Search for the cell housing the specified text and yield its [X, Y] center coordinate. 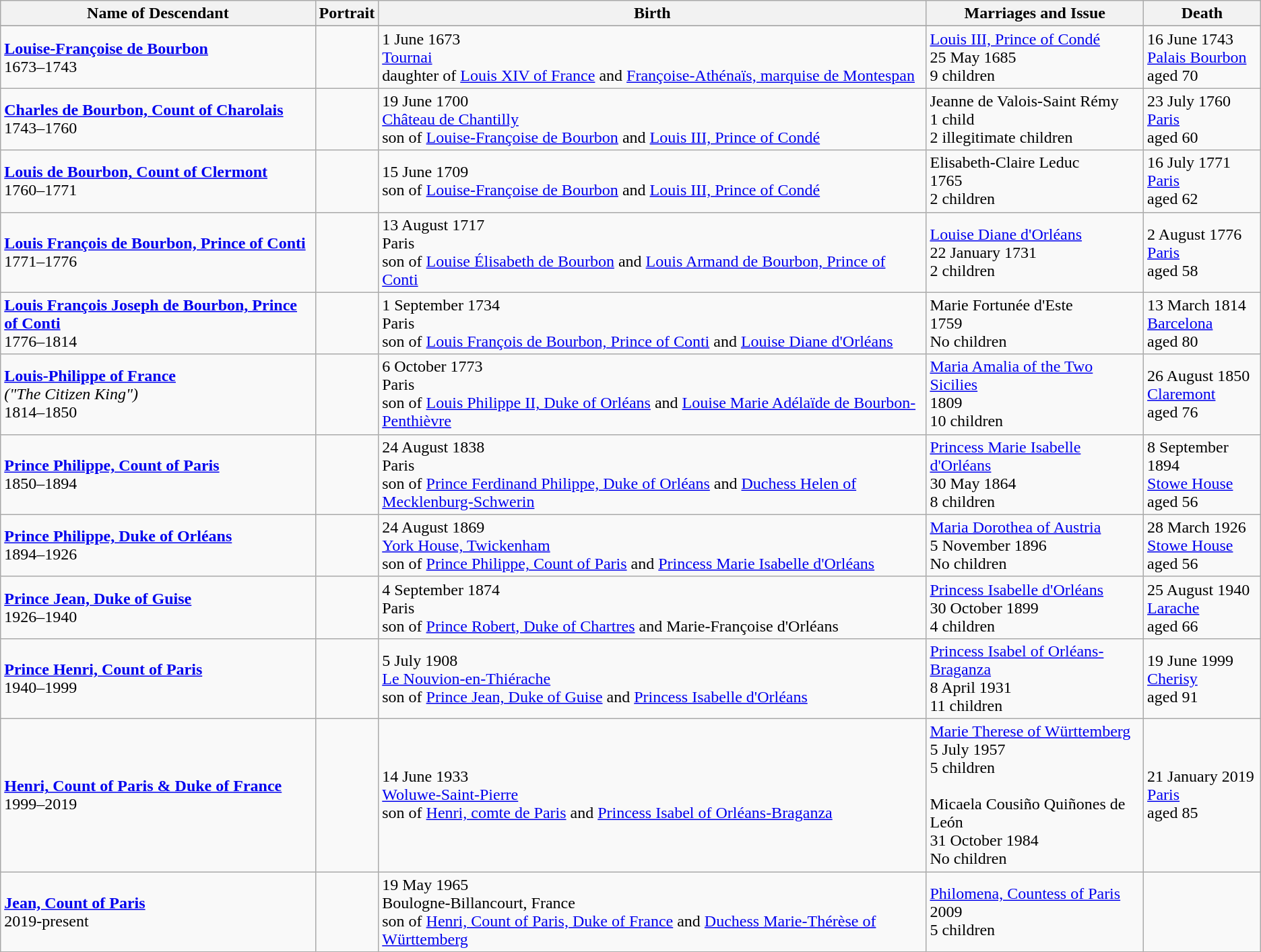
Henri, Count of Paris & Duke of France1999–2019 [158, 794]
1 June 1673Tournaidaughter of Louis XIV of France and Françoise-Athénaïs, marquise de Montespan [652, 57]
Death [1202, 13]
13 August 1717Parisson of Louise Élisabeth de Bourbon and Louis Armand de Bourbon, Prince of Conti [652, 252]
15 June 1709son of Louise-Françoise de Bourbon and Louis III, Prince of Condé [652, 181]
Prince Philippe, Count of Paris1850–1894 [158, 474]
28 March 1926Stowe Houseaged 56 [1202, 545]
1 September 1734Parisson of Louis François de Bourbon, Prince of Conti and Louise Diane d'Orléans [652, 323]
21 January 2019Parisaged 85 [1202, 794]
24 August 1869York House, Twickenhamson of Prince Philippe, Count of Paris and Princess Marie Isabelle d'Orléans [652, 545]
Marriages and Issue [1035, 13]
Louis François Joseph de Bourbon, Prince of Conti1776–1814 [158, 323]
Marie Fortunée d'Este1759No children [1035, 323]
Jeanne de Valois-Saint Rémy 1 child 2 illegitimate children [1035, 119]
19 June 1999Cherisyaged 91 [1202, 679]
Louis III, Prince of Condé25 May 16859 children [1035, 57]
Princess Isabel of Orléans-Braganza8 April 193111 children [1035, 679]
Prince Henri, Count of Paris1940–1999 [158, 679]
5 July 1908Le Nouvion-en-Thiéracheson of Prince Jean, Duke of Guise and Princess Isabelle d'Orléans [652, 679]
16 June 1743Palais Bourbonaged 70 [1202, 57]
Marie Therese of Württemberg5 July 19575 childrenMicaela Cousiño Quiñones de León 31 October 1984No children [1035, 794]
Maria Dorothea of Austria 5 November 1896No children [1035, 545]
Prince Philippe, Duke of Orléans1894–1926 [158, 545]
19 June 1700Château de Chantillyson of Louise-Françoise de Bourbon and Louis III, Prince of Condé [652, 119]
Louis-Philippe of France("The Citizen King")1814–1850 [158, 395]
4 September 1874Parisson of Prince Robert, Duke of Chartres and Marie-Françoise d'Orléans [652, 607]
Louise-Françoise de Bourbon1673–1743 [158, 57]
26 August 1850Claremontaged 76 [1202, 395]
Maria Amalia of the Two Sicilies180910 children [1035, 395]
6 October 1773Parisson of Louis Philippe II, Duke of Orléans and Louise Marie Adélaïde de Bourbon-Penthièvre [652, 395]
8 September 1894Stowe Houseaged 56 [1202, 474]
19 May 1965Boulogne-Billancourt, Franceson of Henri, Count of Paris, Duke of France and Duchess Marie-Thérèse of Württemberg [652, 912]
Princess Isabelle d'Orléans 30 October 18994 children [1035, 607]
Elisabeth-Claire Leduc17652 children [1035, 181]
Princess Marie Isabelle d'Orléans30 May 18648 children [1035, 474]
Name of Descendant [158, 13]
24 August 1838Parisson of Prince Ferdinand Philippe, Duke of Orléans and Duchess Helen of Mecklenburg-Schwerin [652, 474]
Charles de Bourbon, Count of Charolais1743–1760 [158, 119]
Philomena, Countess of Paris20095 children [1035, 912]
Louis de Bourbon, Count of Clermont1760–1771 [158, 181]
23 July 1760Parisaged 60 [1202, 119]
25 August 1940Laracheaged 66 [1202, 607]
2 August 1776Parisaged 58 [1202, 252]
Louis François de Bourbon, Prince of Conti1771–1776 [158, 252]
13 March 1814Barcelonaaged 80 [1202, 323]
Jean, Count of Paris2019-present [158, 912]
Portrait [347, 13]
16 July 1771Parisaged 62 [1202, 181]
Birth [652, 13]
14 June 1933Woluwe-Saint-Pierreson of Henri, comte de Paris and Princess Isabel of Orléans-Braganza [652, 794]
Louise Diane d'Orléans22 January 17312 children [1035, 252]
Prince Jean, Duke of Guise1926–1940 [158, 607]
